Find where the given text appears and provide that cell's center as (X, Y) coordinate. 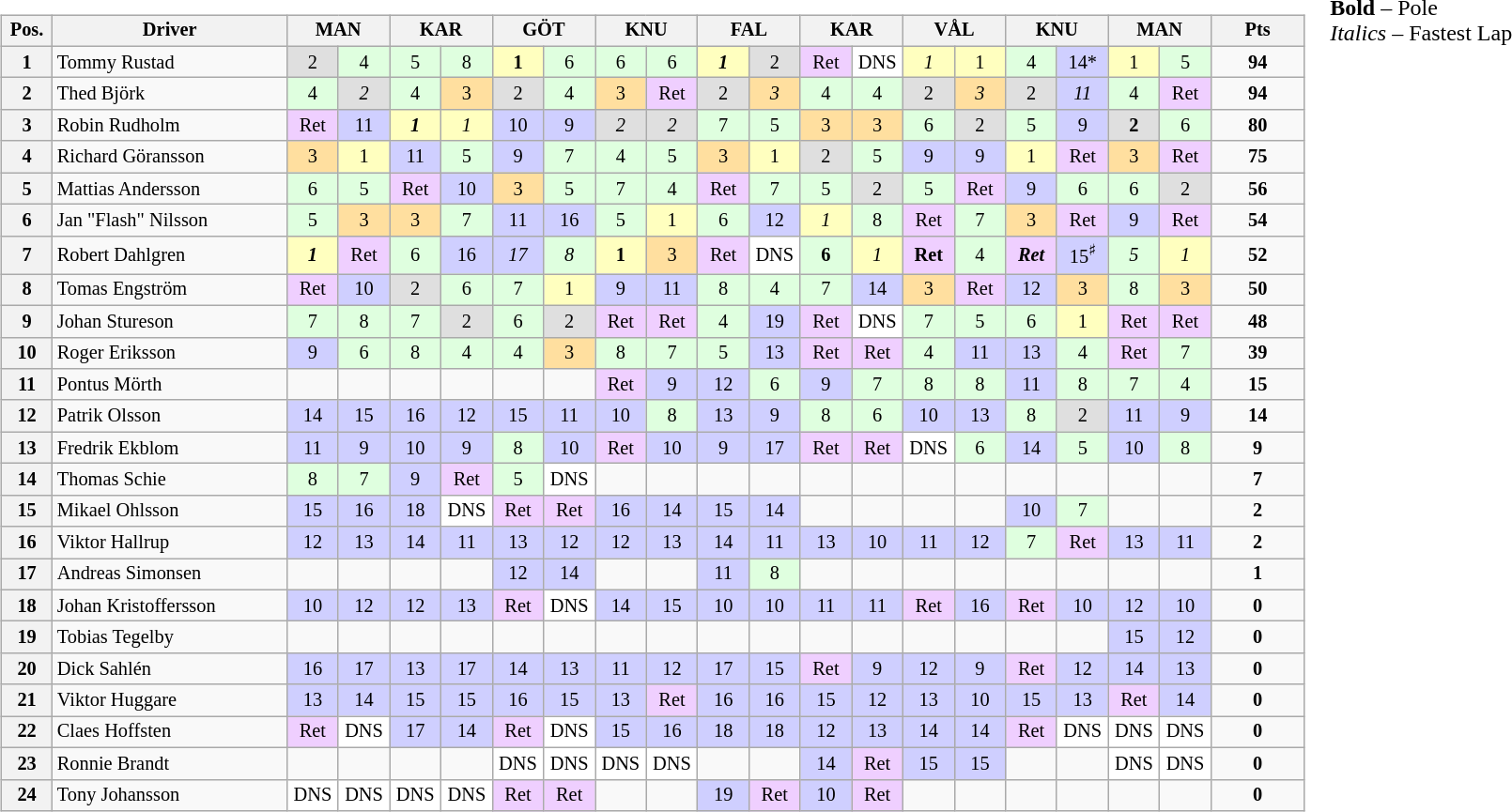
Mikael Ohlsson (170, 511)
39 (1257, 353)
Claes Hoffsten (170, 732)
Patrik Olsson (170, 416)
50 (1257, 290)
Mattias Andersson (170, 189)
Thed Björk (170, 94)
15♯ (1082, 254)
Andreas Simonsen (170, 575)
Tony Johansson (170, 795)
Ronnie Brandt (170, 764)
Johan Stureson (170, 321)
Richard Göransson (170, 157)
Robin Rudholm (170, 126)
Fredrik Ekblom (170, 448)
Tommy Rustad (170, 62)
75 (1257, 157)
GÖT (543, 31)
48 (1257, 321)
24 (26, 795)
Viktor Huggare (170, 700)
FAL (749, 31)
Dick Sahlén (170, 669)
Tobias Tegelby (170, 637)
14* (1082, 62)
Pontus Mörth (170, 385)
Pts (1257, 31)
Pos. (26, 31)
Thomas Schie (170, 480)
80 (1257, 126)
Roger Eriksson (170, 353)
Jan "Flash" Nilsson (170, 221)
VÅL (954, 31)
21 (26, 700)
Driver (170, 31)
54 (1257, 221)
52 (1257, 254)
Robert Dahlgren (170, 254)
22 (26, 732)
Viktor Hallrup (170, 543)
Tomas Engström (170, 290)
56 (1257, 189)
20 (26, 669)
Johan Kristoffersson (170, 605)
23 (26, 764)
